Search for the cell housing the specified text and yield its (x, y) center coordinate. 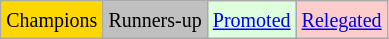
Relegated (342, 20)
Promoted (252, 20)
Champions (52, 20)
Runners-up (155, 20)
